Find where the given text appears and provide that cell's center as (X, Y) coordinate. 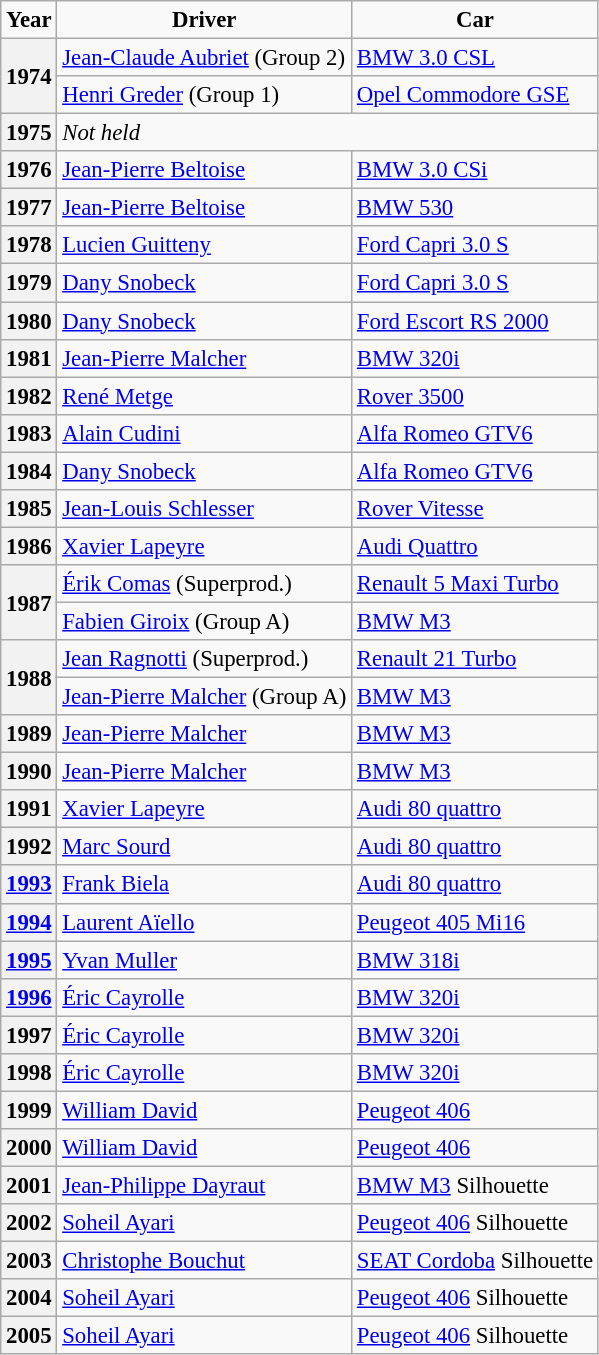
1995 (29, 960)
Henri Greder (Group 1) (204, 95)
1992 (29, 847)
Audi Quattro (476, 546)
BMW 3.0 CSL (476, 58)
1998 (29, 1073)
BMW 3.0 CSi (476, 170)
Yvan Muller (204, 960)
1983 (29, 433)
Fabien Giroix (Group A) (204, 621)
Car (476, 20)
1980 (29, 321)
1976 (29, 170)
2004 (29, 1298)
Renault 21 Turbo (476, 659)
2000 (29, 1148)
1978 (29, 245)
Rover 3500 (476, 396)
Érik Comas (Superprod.) (204, 584)
Jean-Claude Aubriet (Group 2) (204, 58)
1984 (29, 471)
1987 (29, 602)
Alain Cudini (204, 433)
1999 (29, 1110)
1993 (29, 885)
Opel Commodore GSE (476, 95)
Jean Ragnotti (Superprod.) (204, 659)
Year (29, 20)
Ford Escort RS 2000 (476, 321)
Jean-Louis Schlesser (204, 509)
1991 (29, 809)
René Metge (204, 396)
2005 (29, 1336)
Christophe Bouchut (204, 1261)
BMW M3 Silhouette (476, 1185)
SEAT Cordoba Silhouette (476, 1261)
1994 (29, 922)
1974 (29, 76)
Laurent Aïello (204, 922)
Renault 5 Maxi Turbo (476, 584)
1989 (29, 734)
Driver (204, 20)
1997 (29, 1035)
1985 (29, 509)
BMW 530 (476, 208)
Jean-Pierre Malcher (Group A) (204, 697)
1988 (29, 678)
2002 (29, 1223)
Lucien Guitteny (204, 245)
1975 (29, 133)
1977 (29, 208)
1986 (29, 546)
1981 (29, 358)
1990 (29, 772)
1979 (29, 283)
2003 (29, 1261)
1982 (29, 396)
Peugeot 405 Mi16 (476, 922)
1996 (29, 997)
Rover Vitesse (476, 509)
BMW 318i (476, 960)
Frank Biela (204, 885)
Jean-Philippe Dayraut (204, 1185)
Marc Sourd (204, 847)
2001 (29, 1185)
Not held (328, 133)
